Scan for the cell matching the given text and deliver its (X, Y) coordinate at center. 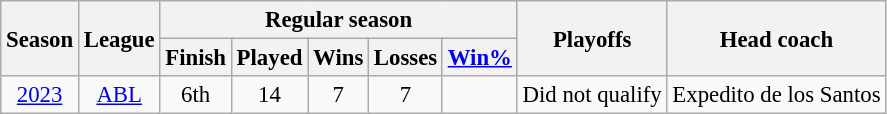
Losses (406, 58)
Win% (480, 58)
Expedito de los Santos (776, 95)
2023 (40, 95)
Did not qualify (592, 95)
14 (269, 95)
Finish (196, 58)
Playoffs (592, 38)
ABL (118, 95)
Played (269, 58)
Regular season (338, 20)
6th (196, 95)
League (118, 38)
Wins (338, 58)
Season (40, 38)
Head coach (776, 38)
